Output the (x, y) coordinate of the center of the cell containing the given text.  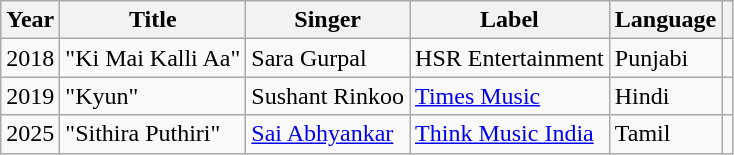
Hindi (665, 96)
Language (665, 20)
"Sithira Puthiri" (153, 134)
Sara Gurpal (328, 58)
Singer (328, 20)
2019 (30, 96)
"Ki Mai Kalli Aa" (153, 58)
Year (30, 20)
Sushant Rinkoo (328, 96)
Tamil (665, 134)
2018 (30, 58)
Think Music India (510, 134)
Sai Abhyankar (328, 134)
HSR Entertainment (510, 58)
2025 (30, 134)
Punjabi (665, 58)
Times Music (510, 96)
Title (153, 20)
"Kyun" (153, 96)
Label (510, 20)
